For the text-containing cell, return its midpoint in (X, Y) coordinate format. 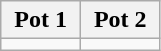
Pot 2 (120, 20)
Pot 1 (41, 20)
